From the cell containing the given text, extract its center point as [X, Y] coordinate. 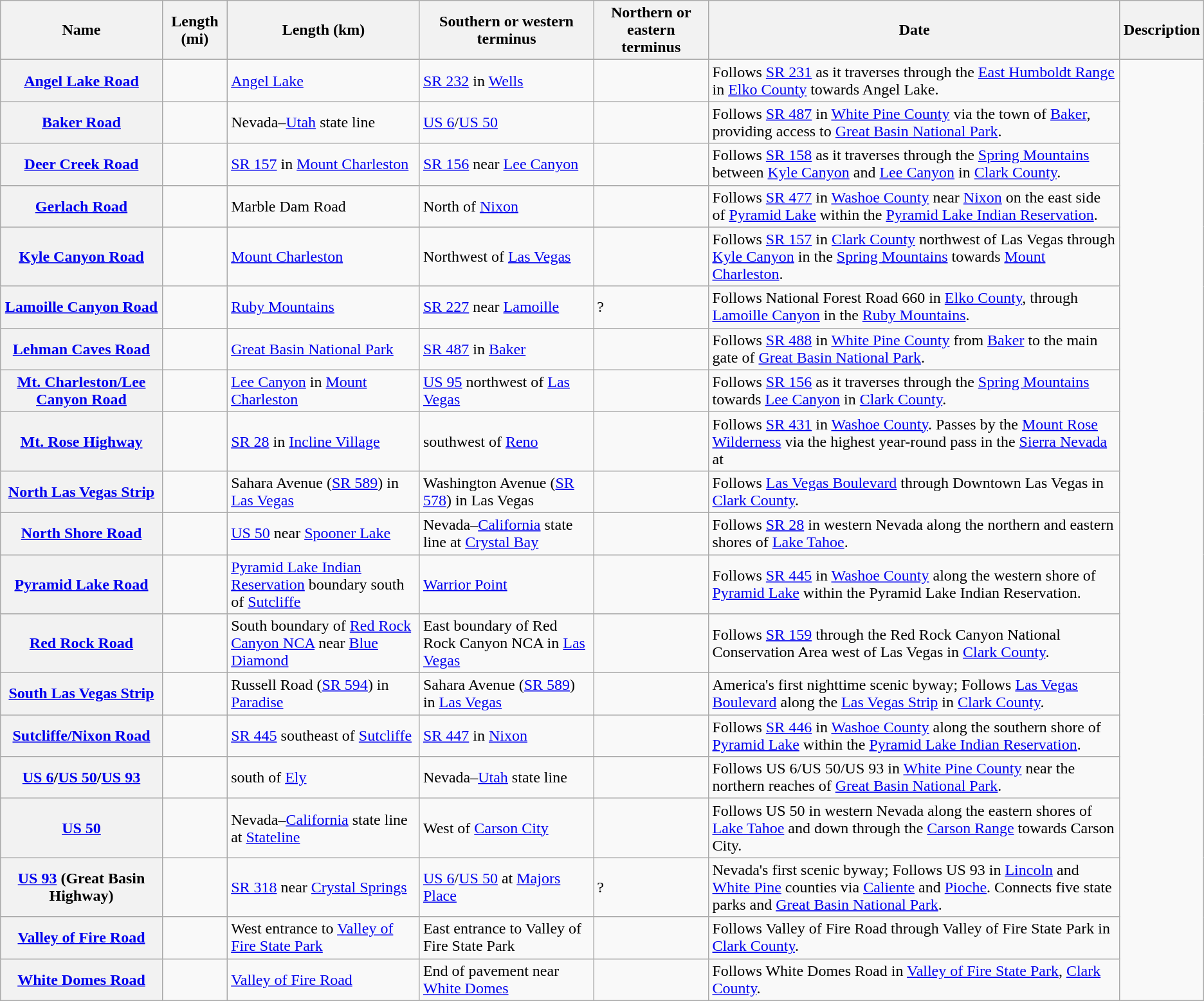
Mt. Charleston/Lee Canyon Road [81, 391]
Follows US 6/US 50/US 93 in White Pine County near the northern reaches of Great Basin National Park. [915, 778]
SR 232 in Wells [506, 81]
Follows SR 157 in Clark County northwest of Las Vegas through Kyle Canyon in the Spring Mountains towards Mount Charleston. [915, 257]
Follows SR 488 in White Pine County from Baker to the main gate of Great Basin National Park. [915, 348]
Follows SR 158 as it traverses through the Spring Mountains between Kyle Canyon and Lee Canyon in Clark County. [915, 165]
Follows National Forest Road 660 in Elko County, through Lamoille Canyon in the Ruby Mountains. [915, 307]
White Domes Road [81, 980]
Nevada–California state line at Stateline [324, 828]
Follows Las Vegas Boulevard through Downtown Las Vegas in Clark County. [915, 491]
Ruby Mountains [324, 307]
Follows SR 159 through the Red Rock Canyon National Conservation Area west of Las Vegas in Clark County. [915, 644]
Length (mi) [194, 30]
SR 227 near Lamoille [506, 307]
SR 445 southeast of Sutcliffe [324, 735]
Follows SR 477 in Washoe County near Nixon on the east side of Pyramid Lake within the Pyramid Lake Indian Reservation. [915, 206]
East entrance to Valley of Fire State Park [506, 937]
Russell Road (SR 594) in Paradise [324, 694]
Follows Valley of Fire Road through Valley of Fire State Park in Clark County. [915, 937]
North Las Vegas Strip [81, 491]
Angel Lake [324, 81]
SR 28 in Incline Village [324, 441]
Marble Dam Road [324, 206]
Date [915, 30]
America's first nighttime scenic byway; Follows Las Vegas Boulevard along the Las Vegas Strip in Clark County. [915, 694]
Washington Avenue (SR 578) in Las Vegas [506, 491]
Pyramid Lake Road [81, 584]
US 6/US 50 [506, 122]
Follows SR 156 as it traverses through the Spring Mountains towards Lee Canyon in Clark County. [915, 391]
Gerlach Road [81, 206]
Pyramid Lake Indian Reservation boundary south of Sutcliffe [324, 584]
US 50 near Spooner Lake [324, 534]
North of Nixon [506, 206]
End of pavement near White Domes [506, 980]
Northwest of Las Vegas [506, 257]
US 95 northwest of Las Vegas [506, 391]
West of Carson City [506, 828]
Sutcliffe/Nixon Road [81, 735]
Deer Creek Road [81, 165]
Follows SR 446 in Washoe County along the southern shore of Pyramid Lake within the Pyramid Lake Indian Reservation. [915, 735]
Follows SR 431 in Washoe County. Passes by the Mount Rose Wilderness via the highest year-round pass in the Sierra Nevada at [915, 441]
Lee Canyon in Mount Charleston [324, 391]
South boundary of Red Rock Canyon NCA near Blue Diamond [324, 644]
Follows US 50 in western Nevada along the eastern shores of Lake Tahoe and down through the Carson Range towards Carson City. [915, 828]
US 6/US 50/US 93 [81, 778]
Follows SR 28 in western Nevada along the northern and eastern shores of Lake Tahoe. [915, 534]
Southern or western terminus [506, 30]
Follows SR 445 in Washoe County along the western shore of Pyramid Lake within the Pyramid Lake Indian Reservation. [915, 584]
Angel Lake Road [81, 81]
SR 156 near Lee Canyon [506, 165]
East boundary of Red Rock Canyon NCA in Las Vegas [506, 644]
Warrior Point [506, 584]
Kyle Canyon Road [81, 257]
SR 447 in Nixon [506, 735]
Northern or eastern terminus [651, 30]
Length (km) [324, 30]
Mt. Rose Highway [81, 441]
South Las Vegas Strip [81, 694]
US 93 (Great Basin Highway) [81, 887]
SR 318 near Crystal Springs [324, 887]
Nevada–California state line at Crystal Bay [506, 534]
southwest of Reno [506, 441]
Lamoille Canyon Road [81, 307]
south of Ely [324, 778]
Mount Charleston [324, 257]
Red Rock Road [81, 644]
Follows White Domes Road in Valley of Fire State Park, Clark County. [915, 980]
Baker Road [81, 122]
Follows SR 487 in White Pine County via the town of Baker, providing access to Great Basin National Park. [915, 122]
Name [81, 30]
SR 487 in Baker [506, 348]
US 6/US 50 at Majors Place [506, 887]
SR 157 in Mount Charleston [324, 165]
Great Basin National Park [324, 348]
Description [1162, 30]
Lehman Caves Road [81, 348]
North Shore Road [81, 534]
Follows SR 231 as it traverses through the East Humboldt Range in Elko County towards Angel Lake. [915, 81]
US 50 [81, 828]
West entrance to Valley of Fire State Park [324, 937]
